Pinpoint the cell where the given text exists, returning its [x, y] midpoint coordinate. 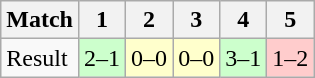
2–1 [102, 58]
5 [290, 20]
4 [244, 20]
3–1 [244, 58]
Result [40, 58]
3 [196, 20]
Match [40, 20]
1 [102, 20]
2 [150, 20]
1–2 [290, 58]
